Find where the given text appears and provide that cell's center as [x, y] coordinate. 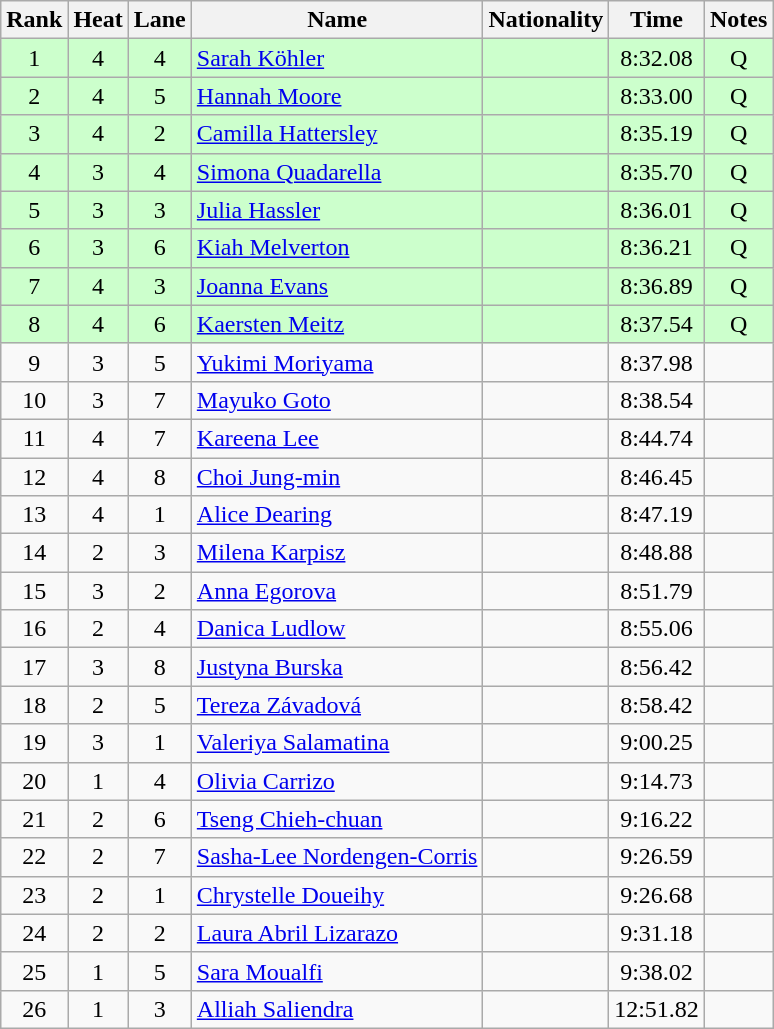
Tseng Chieh-chuan [337, 819]
8:48.88 [657, 553]
10 [34, 400]
8:36.01 [657, 210]
8:33.00 [657, 96]
Alice Dearing [337, 515]
Laura Abril Lizarazo [337, 933]
Anna Egorova [337, 591]
8:32.08 [657, 58]
11 [34, 438]
Alliah Saliendra [337, 1009]
14 [34, 553]
8:35.70 [657, 172]
9:16.22 [657, 819]
8:47.19 [657, 515]
Sara Moualfi [337, 971]
8:46.45 [657, 477]
12:51.82 [657, 1009]
Heat [98, 20]
9 [34, 362]
Yukimi Moriyama [337, 362]
16 [34, 629]
Chrystelle Doueihy [337, 895]
9:38.02 [657, 971]
8:35.19 [657, 134]
8:37.54 [657, 324]
Milena Karpisz [337, 553]
Notes [738, 20]
Sarah Köhler [337, 58]
Kareena Lee [337, 438]
9:31.18 [657, 933]
Choi Jung-min [337, 477]
8:51.79 [657, 591]
Kaersten Meitz [337, 324]
8:36.89 [657, 286]
Valeriya Salamatina [337, 743]
25 [34, 971]
21 [34, 819]
19 [34, 743]
9:00.25 [657, 743]
18 [34, 705]
Name [337, 20]
15 [34, 591]
Olivia Carrizo [337, 781]
Sasha-Lee Nordengen-Corris [337, 857]
Justyna Burska [337, 667]
17 [34, 667]
22 [34, 857]
23 [34, 895]
Time [657, 20]
9:26.68 [657, 895]
Julia Hassler [337, 210]
Camilla Hattersley [337, 134]
Danica Ludlow [337, 629]
Lane [160, 20]
Kiah Melverton [337, 248]
Nationality [546, 20]
9:26.59 [657, 857]
Simona Quadarella [337, 172]
Tereza Závadová [337, 705]
9:14.73 [657, 781]
8:38.54 [657, 400]
8:36.21 [657, 248]
12 [34, 477]
Rank [34, 20]
Joanna Evans [337, 286]
Mayuko Goto [337, 400]
8:44.74 [657, 438]
26 [34, 1009]
8:55.06 [657, 629]
20 [34, 781]
13 [34, 515]
Hannah Moore [337, 96]
24 [34, 933]
8:58.42 [657, 705]
8:37.98 [657, 362]
8:56.42 [657, 667]
